Capture the cell that displays the provided text and extract its [X, Y] central coordinate. 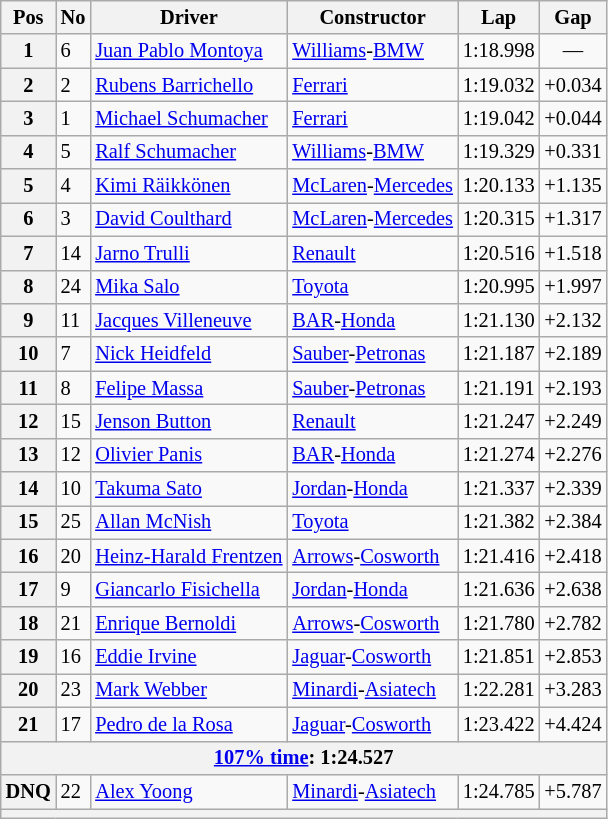
24 [74, 287]
25 [74, 522]
+2.418 [572, 556]
+2.853 [572, 657]
+2.339 [572, 489]
Juan Pablo Montoya [188, 51]
Takuma Sato [188, 489]
Jacques Villeneuve [188, 320]
1:21.416 [499, 556]
1:21.247 [499, 421]
Lap [499, 17]
1:21.636 [499, 589]
+3.283 [572, 690]
Jenson Button [188, 421]
23 [74, 690]
Pos [28, 17]
Allan McNish [188, 522]
1:20.995 [499, 287]
1:21.337 [499, 489]
+0.331 [572, 152]
1:21.130 [499, 320]
1:21.780 [499, 623]
18 [28, 623]
Kimi Räikkönen [188, 186]
+2.276 [572, 455]
1:20.133 [499, 186]
1:19.329 [499, 152]
+0.034 [572, 85]
No [74, 17]
Olivier Panis [188, 455]
DNQ [28, 791]
1:21.382 [499, 522]
Alex Yoong [188, 791]
Michael Schumacher [188, 118]
1:20.315 [499, 219]
Driver [188, 17]
1:18.998 [499, 51]
1:21.851 [499, 657]
Jarno Trulli [188, 253]
+1.135 [572, 186]
+2.638 [572, 589]
+4.424 [572, 724]
Heinz-Harald Frentzen [188, 556]
1:24.785 [499, 791]
— [572, 51]
1:19.032 [499, 85]
+5.787 [572, 791]
1:21.187 [499, 354]
19 [28, 657]
22 [74, 791]
Mark Webber [188, 690]
Mika Salo [188, 287]
+2.782 [572, 623]
13 [28, 455]
1:22.281 [499, 690]
+1.518 [572, 253]
Constructor [372, 17]
Ralf Schumacher [188, 152]
1:23.422 [499, 724]
Gap [572, 17]
Eddie Irvine [188, 657]
+0.044 [572, 118]
+2.384 [572, 522]
Enrique Bernoldi [188, 623]
+2.249 [572, 421]
Nick Heidfeld [188, 354]
Giancarlo Fisichella [188, 589]
David Coulthard [188, 219]
1:21.274 [499, 455]
107% time: 1:24.527 [304, 758]
+1.317 [572, 219]
1:19.042 [499, 118]
+1.997 [572, 287]
+2.189 [572, 354]
1:20.516 [499, 253]
1:21.191 [499, 388]
+2.132 [572, 320]
Rubens Barrichello [188, 85]
+2.193 [572, 388]
Felipe Massa [188, 388]
Pedro de la Rosa [188, 724]
